Identify which cell holds the provided text, then report its [X, Y] central coordinate. 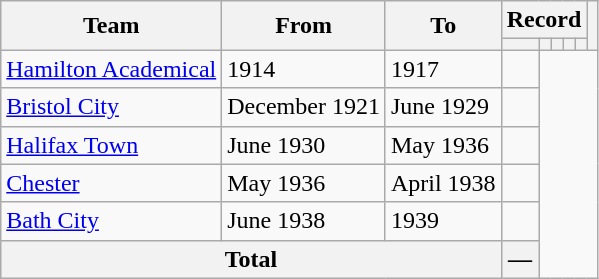
December 1921 [304, 107]
— [520, 259]
Bristol City [112, 107]
Hamilton Academical [112, 69]
June 1929 [443, 107]
To [443, 26]
Record [544, 20]
Bath City [112, 221]
1914 [304, 69]
Team [112, 26]
June 1930 [304, 145]
Total [251, 259]
Halifax Town [112, 145]
1917 [443, 69]
Chester [112, 183]
June 1938 [304, 221]
From [304, 26]
April 1938 [443, 183]
1939 [443, 221]
